Output the [x, y] coordinate of the center of the cell containing the given text.  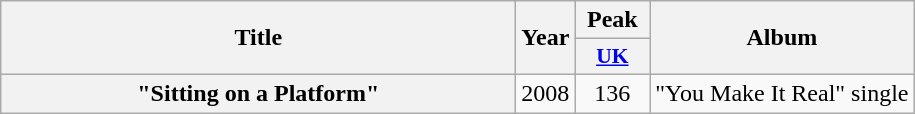
136 [612, 93]
2008 [546, 93]
Title [258, 38]
Peak [612, 20]
UK [612, 57]
Year [546, 38]
"Sitting on a Platform" [258, 93]
Album [782, 38]
"You Make It Real" single [782, 93]
